Return (x, y) of the center of cell containing provided text 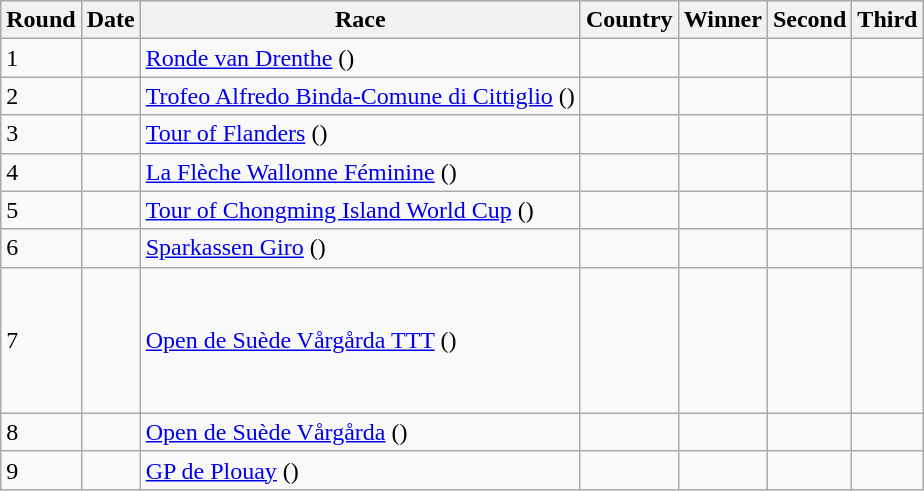
Race (360, 20)
Winner (722, 20)
Ronde van Drenthe () (360, 58)
La Flèche Wallonne Féminine () (360, 172)
Third (888, 20)
Tour of Flanders () (360, 134)
6 (41, 248)
8 (41, 432)
7 (41, 340)
Open de Suède Vårgårda () (360, 432)
Country (629, 20)
9 (41, 470)
Round (41, 20)
2 (41, 96)
Open de Suède Vårgårda TTT () (360, 340)
GP de Plouay () (360, 470)
Sparkassen Giro () (360, 248)
3 (41, 134)
1 (41, 58)
5 (41, 210)
Trofeo Alfredo Binda-Comune di Cittiglio () (360, 96)
Date (110, 20)
4 (41, 172)
Tour of Chongming Island World Cup () (360, 210)
Second (809, 20)
